Find where the given text appears and provide that cell's center as [x, y] coordinate. 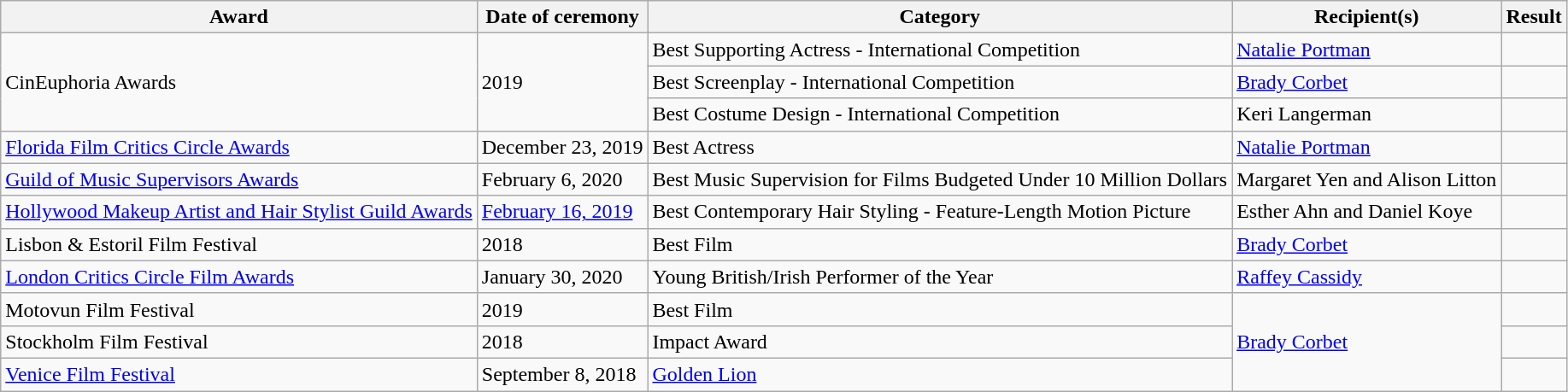
Margaret Yen and Alison Litton [1367, 179]
Stockholm Film Festival [239, 342]
Category [940, 17]
February 16, 2019 [562, 212]
Date of ceremony [562, 17]
Motovun Film Festival [239, 309]
London Critics Circle Film Awards [239, 277]
Best Supporting Actress - International Competition [940, 50]
Young British/Irish Performer of the Year [940, 277]
Esther Ahn and Daniel Koye [1367, 212]
Hollywood Makeup Artist and Hair Stylist Guild Awards [239, 212]
CinEuphoria Awards [239, 82]
Best Actress [940, 147]
Best Music Supervision for Films Budgeted Under 10 Million Dollars [940, 179]
January 30, 2020 [562, 277]
Best Costume Design - International Competition [940, 114]
Recipient(s) [1367, 17]
Result [1534, 17]
Impact Award [940, 342]
Award [239, 17]
Raffey Cassidy [1367, 277]
Lisbon & Estoril Film Festival [239, 244]
Venice Film Festival [239, 374]
Keri Langerman [1367, 114]
Best Screenplay - International Competition [940, 82]
Florida Film Critics Circle Awards [239, 147]
February 6, 2020 [562, 179]
Golden Lion [940, 374]
December 23, 2019 [562, 147]
Guild of Music Supervisors Awards [239, 179]
Best Contemporary Hair Styling - Feature-Length Motion Picture [940, 212]
September 8, 2018 [562, 374]
